Determine the [X, Y] coordinate at the center of the cell enclosing the given text.  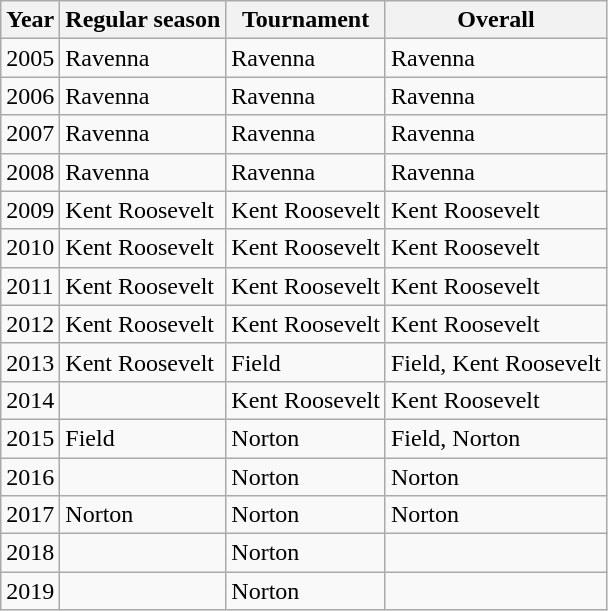
2005 [30, 58]
2018 [30, 553]
Field, Kent Roosevelt [496, 362]
Overall [496, 20]
2017 [30, 515]
2019 [30, 591]
2009 [30, 210]
2011 [30, 286]
Field, Norton [496, 438]
Year [30, 20]
2016 [30, 477]
2010 [30, 248]
Tournament [306, 20]
2014 [30, 400]
2007 [30, 134]
2012 [30, 324]
2008 [30, 172]
Regular season [143, 20]
2006 [30, 96]
2013 [30, 362]
2015 [30, 438]
